Detect which cell encompasses the target text, then output its [x, y] center coordinate. 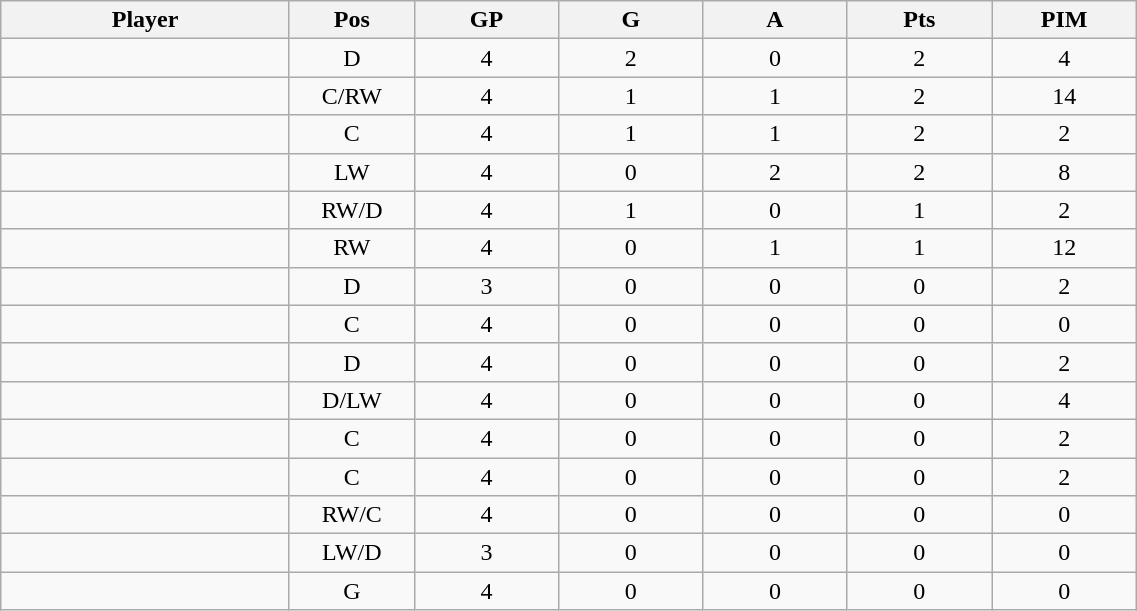
Player [146, 20]
8 [1064, 172]
14 [1064, 96]
12 [1064, 248]
GP [486, 20]
LW/D [352, 553]
Pos [352, 20]
RW/C [352, 515]
RW/D [352, 210]
Pts [919, 20]
LW [352, 172]
PIM [1064, 20]
A [775, 20]
RW [352, 248]
C/RW [352, 96]
D/LW [352, 400]
